Search for the cell housing the specified text and yield its [X, Y] center coordinate. 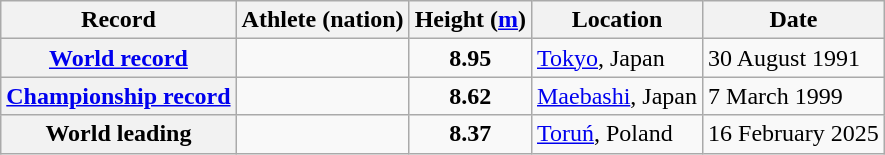
8.95 [470, 58]
Toruń, Poland [616, 134]
Location [616, 20]
Maebashi, Japan [616, 96]
Date [794, 20]
8.62 [470, 96]
World leading [118, 134]
8.37 [470, 134]
7 March 1999 [794, 96]
16 February 2025 [794, 134]
Championship record [118, 96]
Height (m) [470, 20]
World record [118, 58]
Athlete (nation) [322, 20]
30 August 1991 [794, 58]
Tokyo, Japan [616, 58]
Record [118, 20]
